Search for the cell housing the specified text and yield its [X, Y] center coordinate. 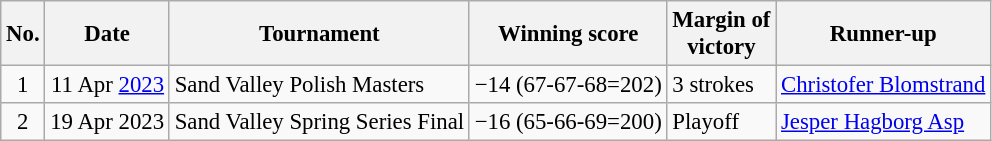
Jesper Hagborg Asp [884, 122]
Sand Valley Spring Series Final [319, 122]
No. [23, 34]
Margin ofvictory [722, 34]
1 [23, 85]
Sand Valley Polish Masters [319, 85]
2 [23, 122]
Runner-up [884, 34]
Tournament [319, 34]
19 Apr 2023 [107, 122]
−14 (67-67-68=202) [568, 85]
Playoff [722, 122]
−16 (65-66-69=200) [568, 122]
Date [107, 34]
Winning score [568, 34]
Christofer Blomstrand [884, 85]
11 Apr 2023 [107, 85]
3 strokes [722, 85]
